Extract the (x, y) coordinate from the center of the cell holding the provided text.  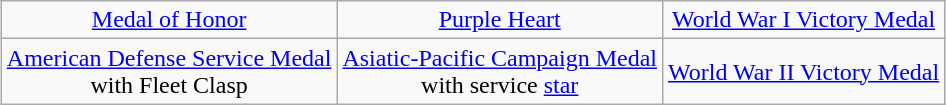
Purple Heart (500, 20)
World War I Victory Medal (804, 20)
Medal of Honor (169, 20)
World War II Victory Medal (804, 72)
American Defense Service Medal with Fleet Clasp (169, 72)
Asiatic-Pacific Campaign Medal with service star (500, 72)
